Output the (X, Y) coordinate of the center of the cell containing the given text.  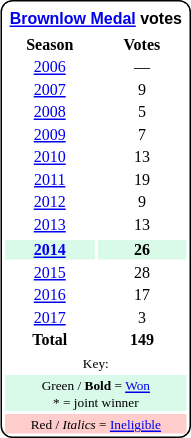
2017 (50, 318)
2011 (50, 180)
149 (142, 340)
Season (50, 44)
2010 (50, 157)
Key: (96, 362)
19 (142, 180)
2012 (50, 202)
17 (142, 295)
2006 (50, 67)
Red / Italics = Ineligible (96, 424)
2008 (50, 112)
3 (142, 318)
Total (50, 340)
Brownlow Medal votes (96, 18)
7 (142, 134)
Votes (142, 44)
28 (142, 272)
2013 (50, 224)
2014 (50, 250)
2015 (50, 272)
5 (142, 112)
— (142, 67)
2007 (50, 90)
2009 (50, 134)
26 (142, 250)
2016 (50, 295)
Green / Bold = Won* = joint winner (96, 393)
